Detect which cell encompasses the target text, then output its (X, Y) center coordinate. 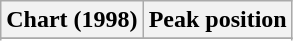
Peak position (218, 20)
Chart (1998) (72, 20)
